Detect which cell encompasses the target text, then output its [x, y] center coordinate. 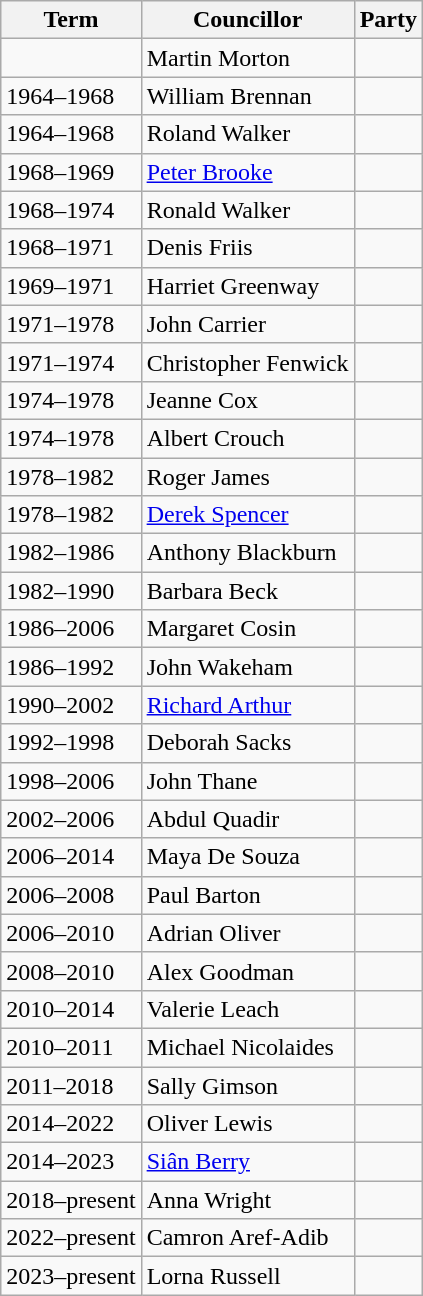
Siân Berry [248, 1162]
Jeanne Cox [248, 400]
1990–2002 [71, 705]
2006–2010 [71, 933]
Peter Brooke [248, 172]
1969–1971 [71, 286]
Denis Friis [248, 248]
Paul Barton [248, 895]
1986–1992 [71, 667]
John Thane [248, 781]
1968–1971 [71, 248]
Ronald Walker [248, 210]
1968–1974 [71, 210]
Alex Goodman [248, 971]
2006–2008 [71, 895]
1992–1998 [71, 743]
2014–2023 [71, 1162]
Sally Gimson [248, 1085]
2010–2011 [71, 1047]
Harriet Greenway [248, 286]
Martin Morton [248, 58]
Maya De Souza [248, 857]
Term [71, 20]
Adrian Oliver [248, 933]
Anthony Blackburn [248, 553]
Abdul Quadir [248, 819]
1998–2006 [71, 781]
2014–2022 [71, 1124]
1971–1978 [71, 324]
Margaret Cosin [248, 629]
Deborah Sacks [248, 743]
Derek Spencer [248, 515]
2011–2018 [71, 1085]
Richard Arthur [248, 705]
Albert Crouch [248, 438]
Barbara Beck [248, 591]
Roland Walker [248, 134]
2008–2010 [71, 971]
1982–1990 [71, 591]
Roger James [248, 477]
Valerie Leach [248, 1009]
John Carrier [248, 324]
Michael Nicolaides [248, 1047]
2010–2014 [71, 1009]
2006–2014 [71, 857]
1986–2006 [71, 629]
Anna Wright [248, 1200]
2022–present [71, 1238]
1971–1974 [71, 362]
1968–1969 [71, 172]
Camron Aref-Adib [248, 1238]
Councillor [248, 20]
Party [388, 20]
2018–present [71, 1200]
1982–1986 [71, 553]
Lorna Russell [248, 1276]
John Wakeham [248, 667]
William Brennan [248, 96]
2002–2006 [71, 819]
Oliver Lewis [248, 1124]
2023–present [71, 1276]
Christopher Fenwick [248, 362]
